Scan for the cell matching the given text and deliver its [X, Y] coordinate at center. 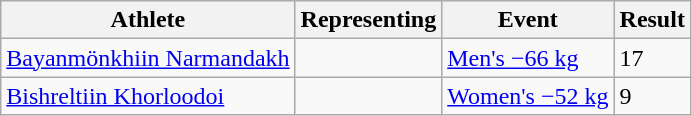
Bayanmönkhiin Narmandakh [148, 58]
17 [652, 58]
Athlete [148, 20]
Result [652, 20]
9 [652, 96]
Event [528, 20]
Women's −52 kg [528, 96]
Bishreltiin Khorloodoi [148, 96]
Representing [368, 20]
Men's −66 kg [528, 58]
